Pinpoint the cell where the given text exists, returning its (x, y) midpoint coordinate. 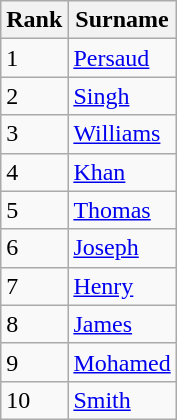
8 (34, 324)
Joseph (122, 248)
Henry (122, 286)
4 (34, 172)
Singh (122, 96)
1 (34, 58)
2 (34, 96)
Williams (122, 134)
Smith (122, 400)
Khan (122, 172)
5 (34, 210)
Rank (34, 20)
9 (34, 362)
Mohamed (122, 362)
3 (34, 134)
7 (34, 286)
Thomas (122, 210)
Surname (122, 20)
10 (34, 400)
James (122, 324)
6 (34, 248)
Persaud (122, 58)
